Search for the cell housing the specified text and yield its (X, Y) center coordinate. 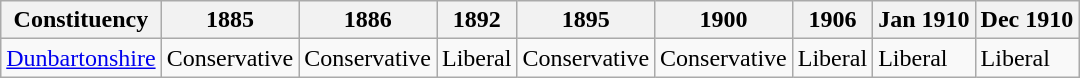
1886 (368, 20)
1885 (230, 20)
Constituency (81, 20)
1892 (476, 20)
Dunbartonshire (81, 58)
Dec 1910 (1027, 20)
1895 (586, 20)
Jan 1910 (924, 20)
1906 (832, 20)
1900 (724, 20)
